Output the (x, y) coordinate of the center of the cell containing the given text.  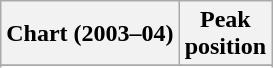
Peakposition (225, 34)
Chart (2003–04) (90, 34)
